Detect which cell encompasses the target text, then output its [X, Y] center coordinate. 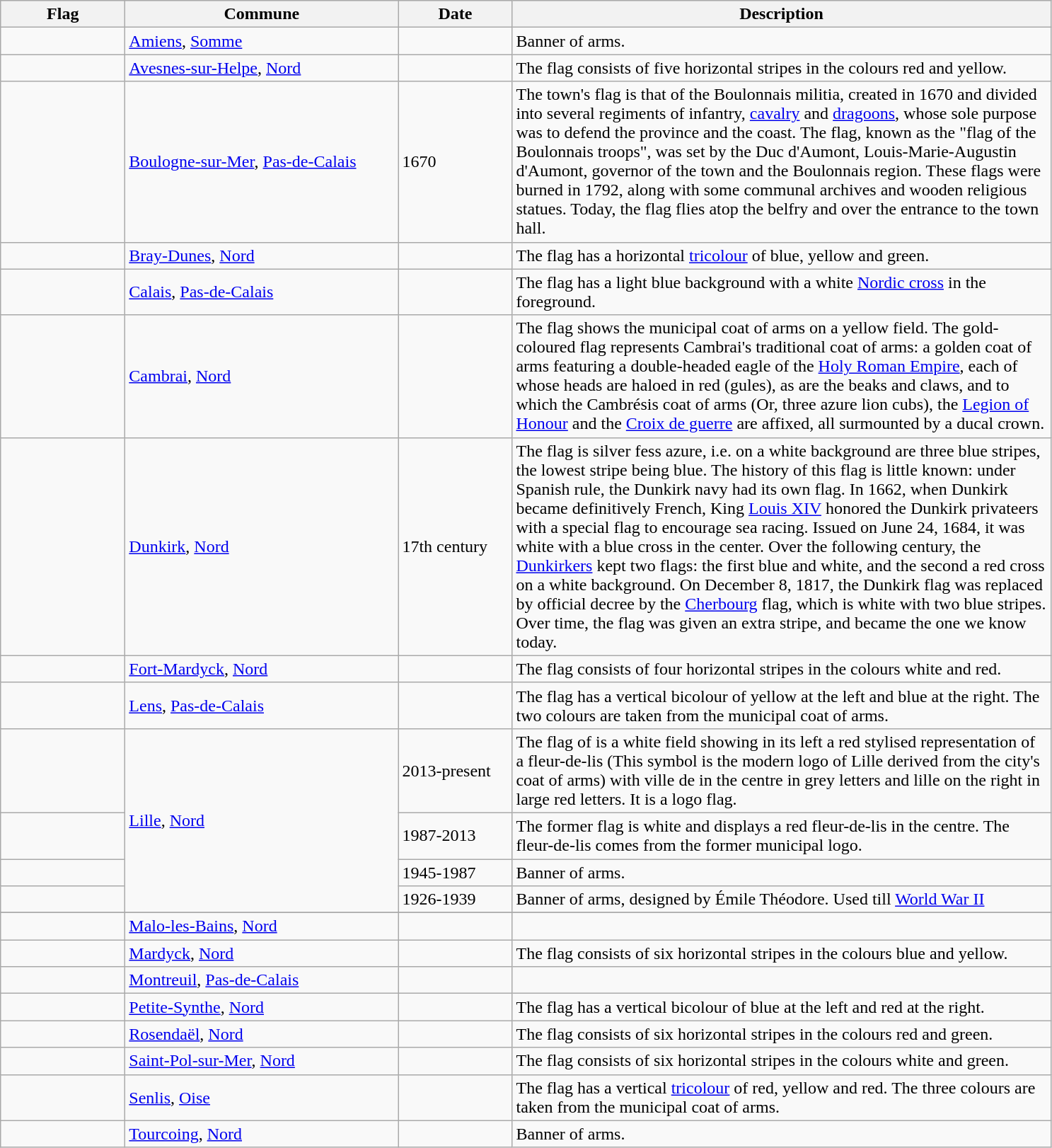
Bray-Dunes, Nord [262, 256]
1670 [456, 161]
Mardyck, Nord [262, 953]
The former flag is white and displays a red fleur-de-lis in the centre. The fleur-de-lis comes from the former municipal logo. [781, 835]
1945-1987 [456, 873]
The flag consists of six horizontal stripes in the colours white and green. [781, 1061]
Cambrai, Nord [262, 377]
Calais, Pas-de-Calais [262, 292]
Petite-Synthe, Nord [262, 1007]
The flag has a light blue background with a white Nordic cross in the foreground. [781, 292]
1987-2013 [456, 835]
Description [781, 14]
Lille, Nord [262, 820]
Fort-Mardyck, Nord [262, 669]
Amiens, Somme [262, 41]
Senlis, Oise [262, 1097]
Avesnes-sur-Helpe, Nord [262, 68]
Flag [63, 14]
The flag consists of six horizontal stripes in the colours blue and yellow. [781, 953]
Malo-les-Bains, Nord [262, 926]
1926-1939 [456, 900]
The flag has a vertical tricolour of red, yellow and red. The three colours are taken from the municipal coat of arms. [781, 1097]
Saint-Pol-sur-Mer, Nord [262, 1061]
The flag has a horizontal tricolour of blue, yellow and green. [781, 256]
The flag has a vertical bicolour of blue at the left and red at the right. [781, 1007]
Montreuil, Pas-de-Calais [262, 980]
The flag consists of six horizontal stripes in the colours red and green. [781, 1034]
Dunkirk, Nord [262, 546]
Lens, Pas-de-Calais [262, 705]
Date [456, 14]
The flag consists of four horizontal stripes in the colours white and red. [781, 669]
Boulogne-sur-Mer, Pas-de-Calais [262, 161]
Commune [262, 14]
The flag has a vertical bicolour of yellow at the left and blue at the right. The two colours are taken from the municipal coat of arms. [781, 705]
2013-present [456, 770]
Tourcoing, Nord [262, 1134]
17th century [456, 546]
Banner of arms, designed by Émile Théodore. Used till World War II [781, 900]
The flag consists of five horizontal stripes in the colours red and yellow. [781, 68]
Rosendaël, Nord [262, 1034]
